Return the [x, y] coordinate for the center point of the cell that contains the specified text.  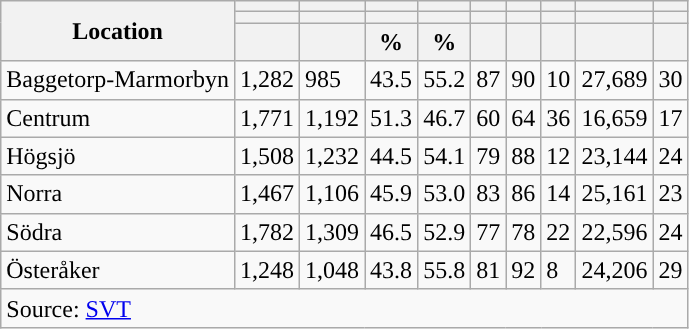
81 [488, 270]
25,161 [614, 194]
1,232 [332, 156]
24,206 [614, 270]
55.8 [444, 270]
1,106 [332, 194]
92 [524, 270]
77 [488, 232]
30 [670, 80]
1,048 [332, 270]
51.3 [392, 118]
1,309 [332, 232]
Norra [118, 194]
87 [488, 80]
985 [332, 80]
22 [558, 232]
12 [558, 156]
23,144 [614, 156]
Baggetorp-Marmorbyn [118, 80]
64 [524, 118]
46.5 [392, 232]
27,689 [614, 80]
43.5 [392, 80]
52.9 [444, 232]
14 [558, 194]
46.7 [444, 118]
36 [558, 118]
45.9 [392, 194]
60 [488, 118]
29 [670, 270]
Södra [118, 232]
83 [488, 194]
22,596 [614, 232]
90 [524, 80]
88 [524, 156]
Österåker [118, 270]
1,467 [266, 194]
44.5 [392, 156]
1,508 [266, 156]
Högsjö [118, 156]
1,248 [266, 270]
43.8 [392, 270]
16,659 [614, 118]
86 [524, 194]
23 [670, 194]
1,782 [266, 232]
8 [558, 270]
1,282 [266, 80]
1,192 [332, 118]
Source: SVT [344, 308]
78 [524, 232]
10 [558, 80]
54.1 [444, 156]
79 [488, 156]
Centrum [118, 118]
1,771 [266, 118]
17 [670, 118]
Location [118, 31]
55.2 [444, 80]
53.0 [444, 194]
